Extract the [x, y] coordinate from the center of the cell holding the provided text.  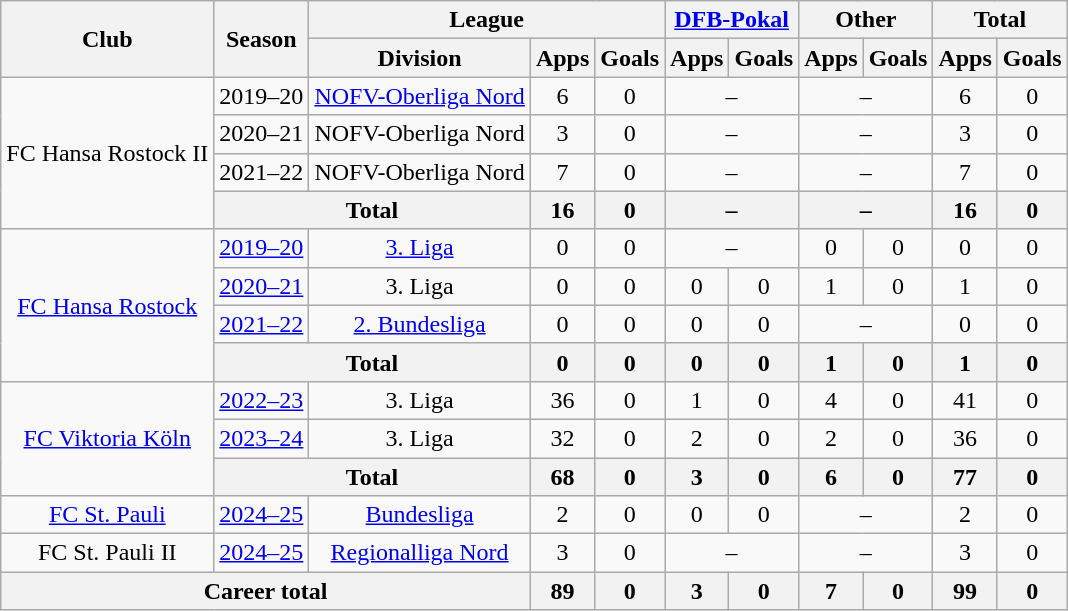
77 [965, 477]
Season [262, 39]
2. Bundesliga [420, 324]
Career total [266, 591]
Other [866, 20]
4 [831, 400]
FC St. Pauli [108, 515]
89 [562, 591]
FC Hansa Rostock II [108, 153]
99 [965, 591]
FC St. Pauli II [108, 553]
2023–24 [262, 438]
Bundesliga [420, 515]
68 [562, 477]
Division [420, 58]
FC Hansa Rostock [108, 305]
32 [562, 438]
2022–23 [262, 400]
League [487, 20]
Regionalliga Nord [420, 553]
FC Viktoria Köln [108, 438]
41 [965, 400]
DFB-Pokal [732, 20]
Club [108, 39]
